Return the (x, y) coordinate for the center point of the cell that contains the specified text.  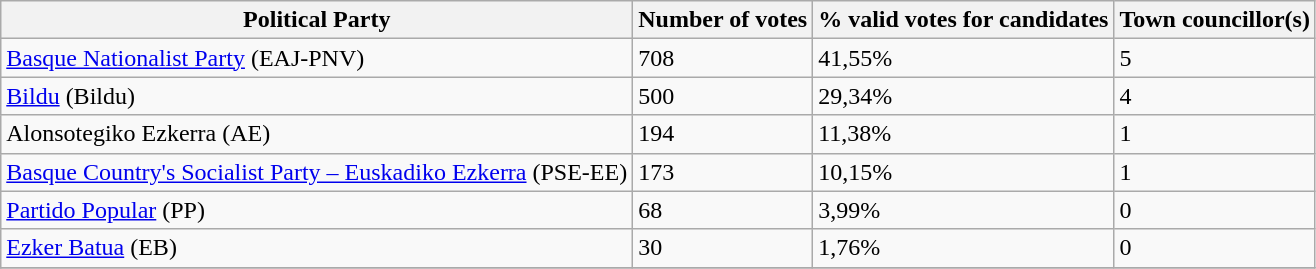
Political Party (317, 20)
10,15% (964, 172)
30 (723, 248)
Alonsotegiko Ezkerra (AE) (317, 134)
Partido Popular (PP) (317, 210)
41,55% (964, 58)
Basque Nationalist Party (EAJ-PNV) (317, 58)
5 (1215, 58)
% valid votes for candidates (964, 20)
4 (1215, 96)
173 (723, 172)
1,76% (964, 248)
194 (723, 134)
Number of votes (723, 20)
708 (723, 58)
Bildu (Bildu) (317, 96)
29,34% (964, 96)
11,38% (964, 134)
68 (723, 210)
500 (723, 96)
3,99% (964, 210)
Ezker Batua (EB) (317, 248)
Town councillor(s) (1215, 20)
Basque Country's Socialist Party – Euskadiko Ezkerra (PSE-EE) (317, 172)
